Identify which cell holds the provided text, then report its [x, y] central coordinate. 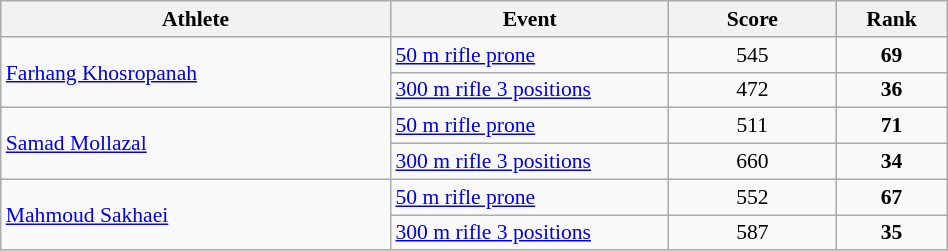
545 [752, 55]
Farhang Khosropanah [196, 72]
Score [752, 19]
35 [892, 233]
69 [892, 55]
36 [892, 90]
34 [892, 162]
Event [529, 19]
552 [752, 197]
Mahmoud Sakhaei [196, 214]
472 [752, 90]
Samad Mollazal [196, 144]
587 [752, 233]
71 [892, 126]
Athlete [196, 19]
660 [752, 162]
511 [752, 126]
Rank [892, 19]
67 [892, 197]
